From the cell containing the given text, extract its center point as (x, y) coordinate. 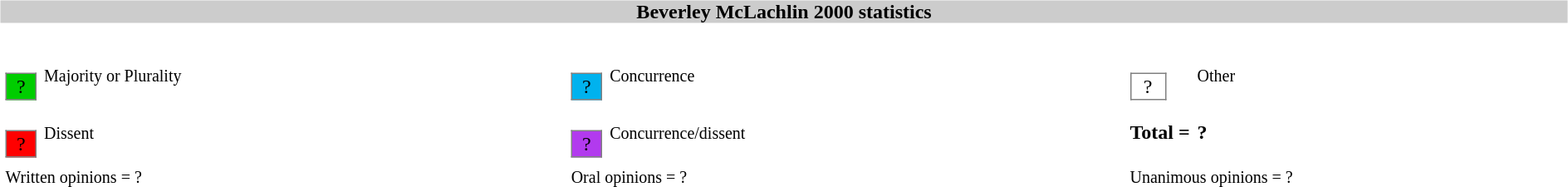
Dissent (304, 132)
Beverley McLachlin 2000 statistics (784, 12)
Total = (1159, 132)
Concurrence/dissent (865, 132)
Other (1380, 76)
Majority or Plurality (304, 76)
Concurrence (865, 76)
